Capture the cell that displays the provided text and extract its (x, y) central coordinate. 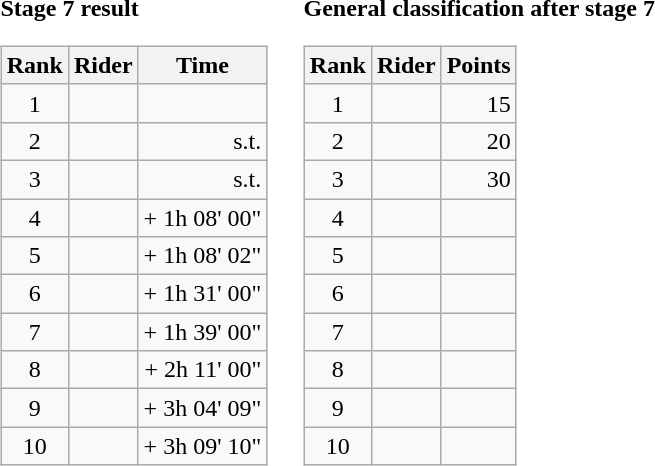
20 (478, 141)
+ 1h 08' 00" (202, 217)
+ 1h 39' 00" (202, 332)
+ 2h 11' 00" (202, 370)
Time (202, 65)
+ 3h 04' 09" (202, 408)
Points (478, 65)
+ 1h 31' 00" (202, 294)
30 (478, 179)
+ 1h 08' 02" (202, 256)
15 (478, 103)
+ 3h 09' 10" (202, 446)
